From the cell containing the given text, extract its center point as [X, Y] coordinate. 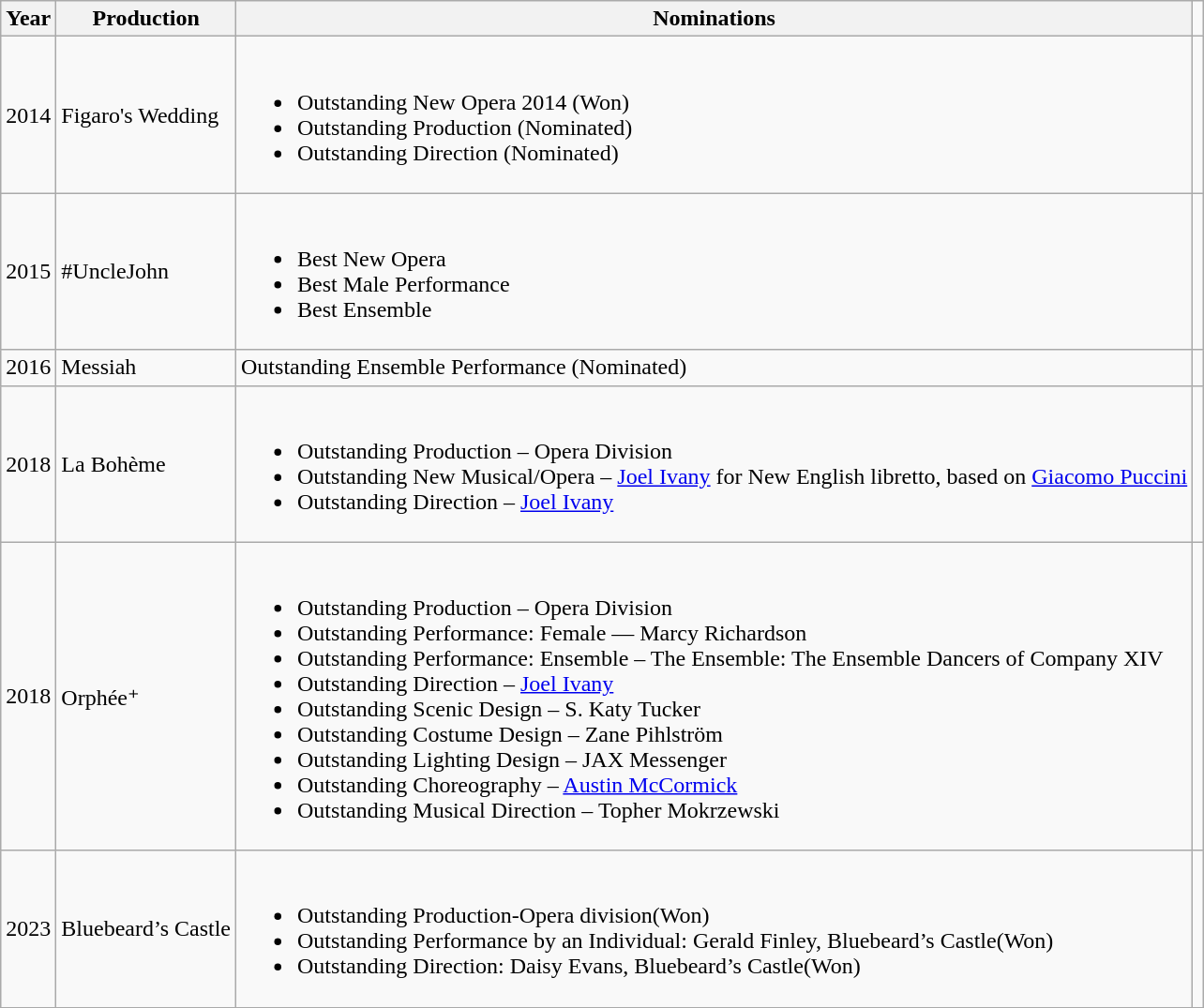
Nominations [715, 19]
Figaro's Wedding [146, 114]
2023 [28, 928]
#UncleJohn [146, 272]
2016 [28, 368]
Outstanding Ensemble Performance (Nominated) [715, 368]
2014 [28, 114]
Bluebeard’s Castle [146, 928]
2015 [28, 272]
Year [28, 19]
Production [146, 19]
Best New OperaBest Male PerformanceBest Ensemble [715, 272]
Outstanding New Opera 2014 (Won)Outstanding Production (Nominated)Outstanding Direction (Nominated) [715, 114]
Orphée⁺ [146, 696]
Messiah [146, 368]
La Bohème [146, 463]
